Determine the [X, Y] coordinate at the center of the cell enclosing the given text.  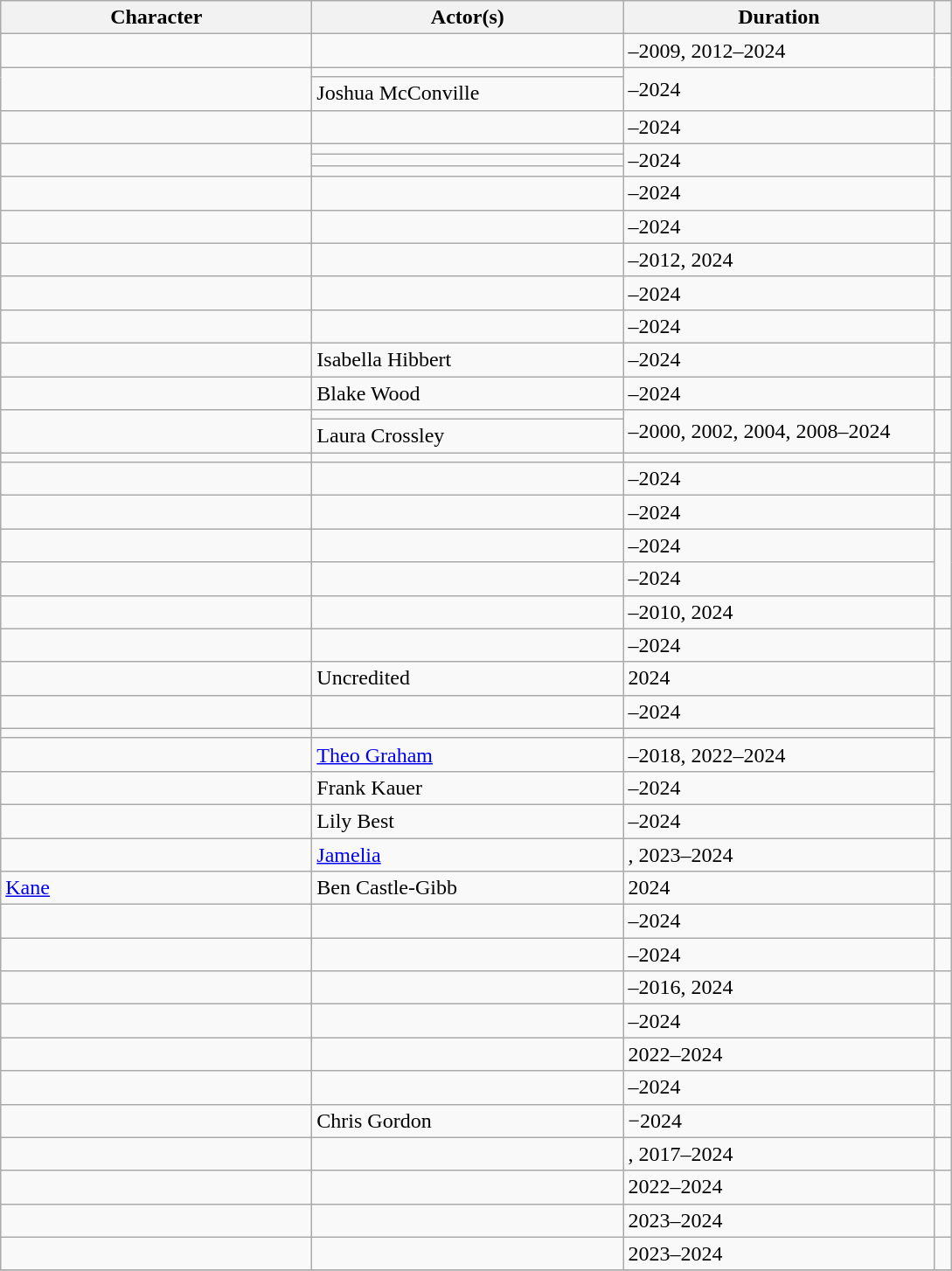
Theo Graham [468, 754]
–2009, 2012–2024 [779, 51]
Ben Castle-Gibb [468, 888]
Lily Best [468, 821]
Chris Gordon [468, 1121]
–2010, 2024 [779, 612]
Laura Crossley [468, 436]
Frank Kauer [468, 788]
–2012, 2024 [779, 260]
–2000, 2002, 2004, 2008–2024 [779, 432]
−2024 [779, 1121]
Duration [779, 17]
Uncredited [468, 678]
Kane [156, 888]
Actor(s) [468, 17]
–2018, 2022–2024 [779, 754]
Isabella Hibbert [468, 359]
, 2017–2024 [779, 1154]
Joshua McConville [468, 94]
Blake Wood [468, 392]
–2016, 2024 [779, 988]
Character [156, 17]
, 2023–2024 [779, 854]
Jamelia [468, 854]
